Return the [x, y] coordinate for the center point of the cell that contains the specified text.  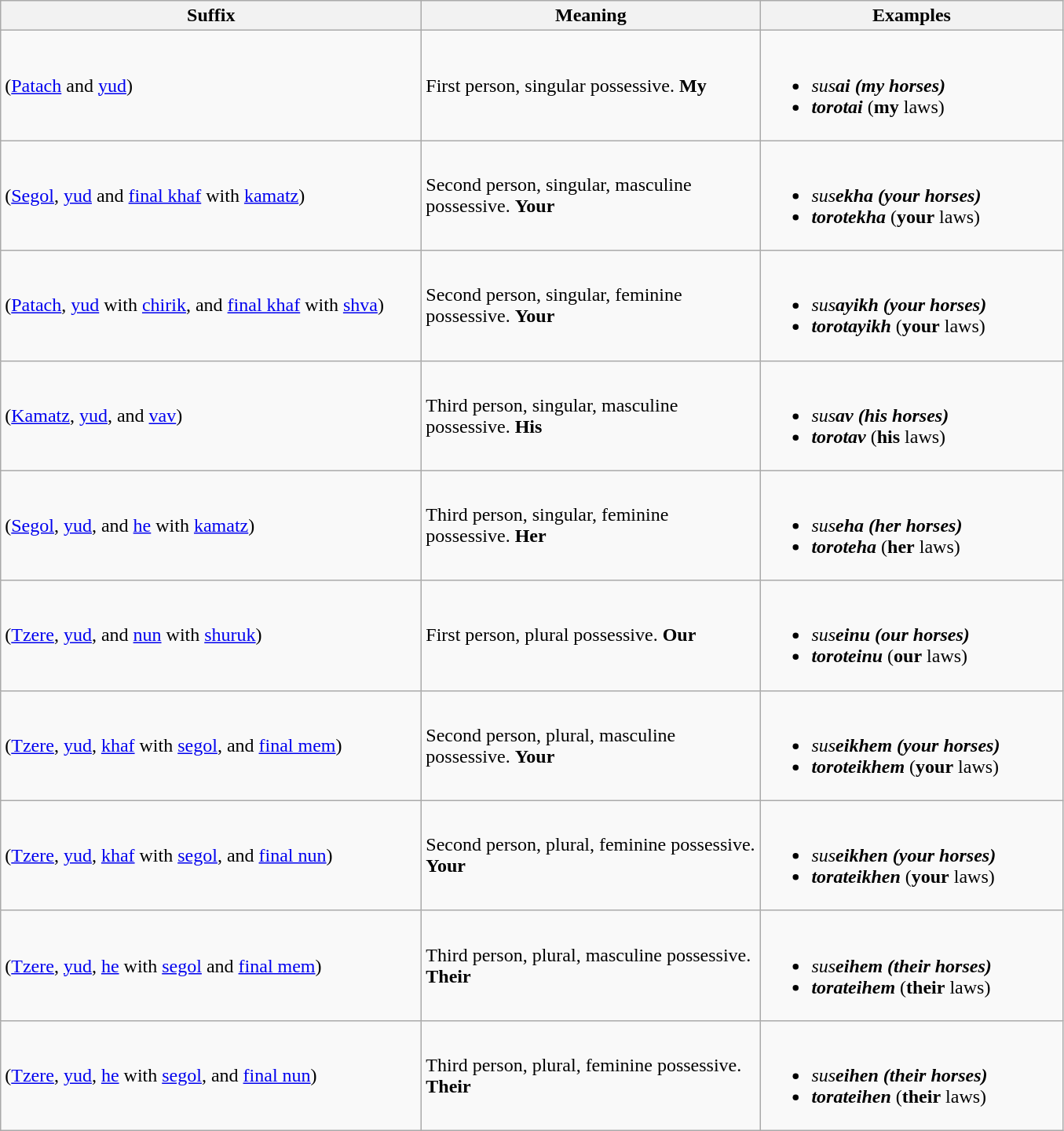
susai (my horses) torotai (my laws) [912, 86]
Meaning [591, 16]
(Patach, yud with chirik, and final khaf with shva) [211, 306]
(Kamatz, yud, and vav) [211, 415]
Third person, plural, masculine possessive. Their [591, 965]
Third person, singular, feminine possessive. Her [591, 525]
Second person, singular, masculine possessive. Your [591, 196]
suseikhem (your horses) toroteikhem (your laws) [912, 745]
(Tzere, yud, and nun with shuruk) [211, 635]
suseihen (their horses) torateihen (their laws) [912, 1075]
suseikhen (your horses) torateikhen (your laws) [912, 855]
(Segol, yud, and he with kamatz) [211, 525]
(Segol, yud and final khaf with kamatz) [211, 196]
Examples [912, 16]
susav (his horses) torotav (his laws) [912, 415]
First person, plural possessive. Our [591, 635]
susayikh (your horses) torotayikh (your laws) [912, 306]
(Tzere, yud, khaf with segol, and final mem) [211, 745]
Second person, singular, feminine possessive. Your [591, 306]
(Patach and yud) [211, 86]
Second person, plural, masculine possessive. Your [591, 745]
First person, singular possessive. My [591, 86]
Third person, singular, masculine possessive. His [591, 415]
Second person, plural, feminine possessive. Your [591, 855]
Suffix [211, 16]
suseinu (our horses) toroteinu (our laws) [912, 635]
suseha (her horses) toroteha (her laws) [912, 525]
(Tzere, yud, he with segol, and final nun) [211, 1075]
(Tzere, yud, khaf with segol, and final nun) [211, 855]
susekha (your horses) torotekha (your laws) [912, 196]
Third person, plural, feminine possessive. Their [591, 1075]
(Tzere, yud, he with segol and final mem) [211, 965]
suseihem (their horses) torateihem (their laws) [912, 965]
